For the text-containing cell, return its midpoint in [X, Y] coordinate format. 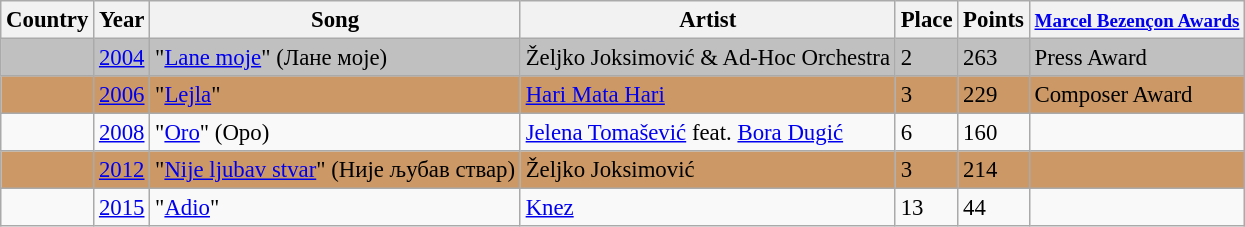
2006 [122, 95]
Points [994, 20]
44 [994, 208]
160 [994, 133]
"Lejla" [336, 95]
2004 [122, 58]
263 [994, 58]
Place [926, 20]
13 [926, 208]
2015 [122, 208]
"Adio" [336, 208]
Year [122, 20]
"Oro" (Оро) [336, 133]
2008 [122, 133]
Press Award [1137, 58]
2 [926, 58]
Jelena Tomašević feat. Bora Dugić [708, 133]
Željko Joksimović & Ad-Hoc Orchestra [708, 58]
Željko Joksimović [708, 170]
Hari Mata Hari [708, 95]
6 [926, 133]
Country [48, 20]
2012 [122, 170]
Song [336, 20]
Composer Award [1137, 95]
Knez [708, 208]
"Lane moje" (Лане моје) [336, 58]
Artist [708, 20]
229 [994, 95]
"Nije ljubav stvar" (Није љубав ствар) [336, 170]
214 [994, 170]
Marcel Bezençon Awards [1137, 20]
